Find where the given text appears and provide that cell's center as [X, Y] coordinate. 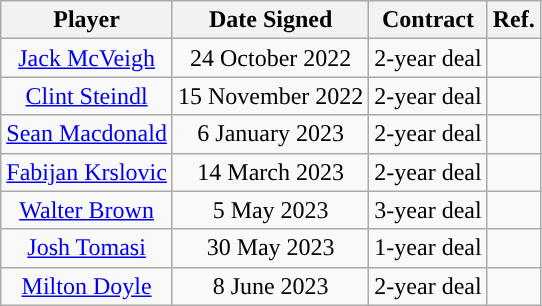
Date Signed [270, 20]
1-year deal [428, 248]
14 March 2023 [270, 172]
24 October 2022 [270, 58]
Milton Doyle [87, 286]
Ref. [514, 20]
Clint Steindl [87, 96]
6 January 2023 [270, 134]
Sean Macdonald [87, 134]
Player [87, 20]
30 May 2023 [270, 248]
Fabijan Krslovic [87, 172]
Jack McVeigh [87, 58]
8 June 2023 [270, 286]
Josh Tomasi [87, 248]
3-year deal [428, 210]
Contract [428, 20]
5 May 2023 [270, 210]
Walter Brown [87, 210]
15 November 2022 [270, 96]
